Detect which cell encompasses the target text, then output its [X, Y] center coordinate. 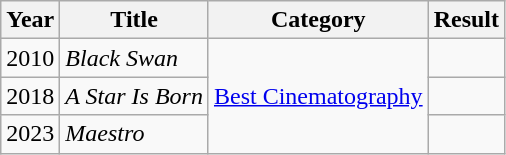
Black Swan [134, 58]
A Star Is Born [134, 96]
Category [318, 20]
Best Cinematography [318, 96]
2018 [30, 96]
2010 [30, 58]
Title [134, 20]
Maestro [134, 134]
Year [30, 20]
2023 [30, 134]
Result [466, 20]
